Output the [x, y] coordinate of the center of the cell containing the given text.  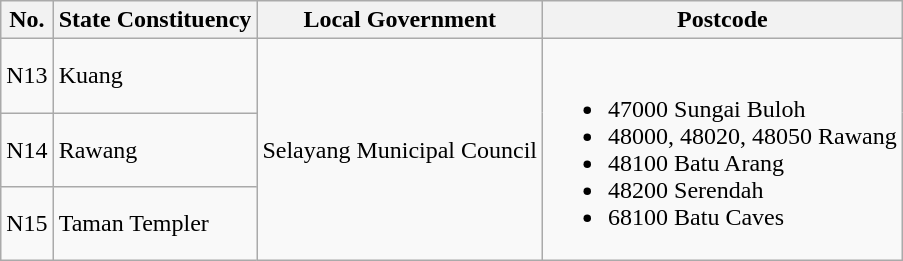
Local Government [400, 20]
N13 [27, 76]
No. [27, 20]
Kuang [155, 76]
N14 [27, 149]
State Constituency [155, 20]
N15 [27, 223]
Taman Templer [155, 223]
Postcode [723, 20]
47000 Sungai Buloh48000, 48020, 48050 Rawang48100 Batu Arang48200 Serendah68100 Batu Caves [723, 150]
Rawang [155, 149]
Selayang Municipal Council [400, 150]
